Capture the cell that displays the provided text and extract its (X, Y) central coordinate. 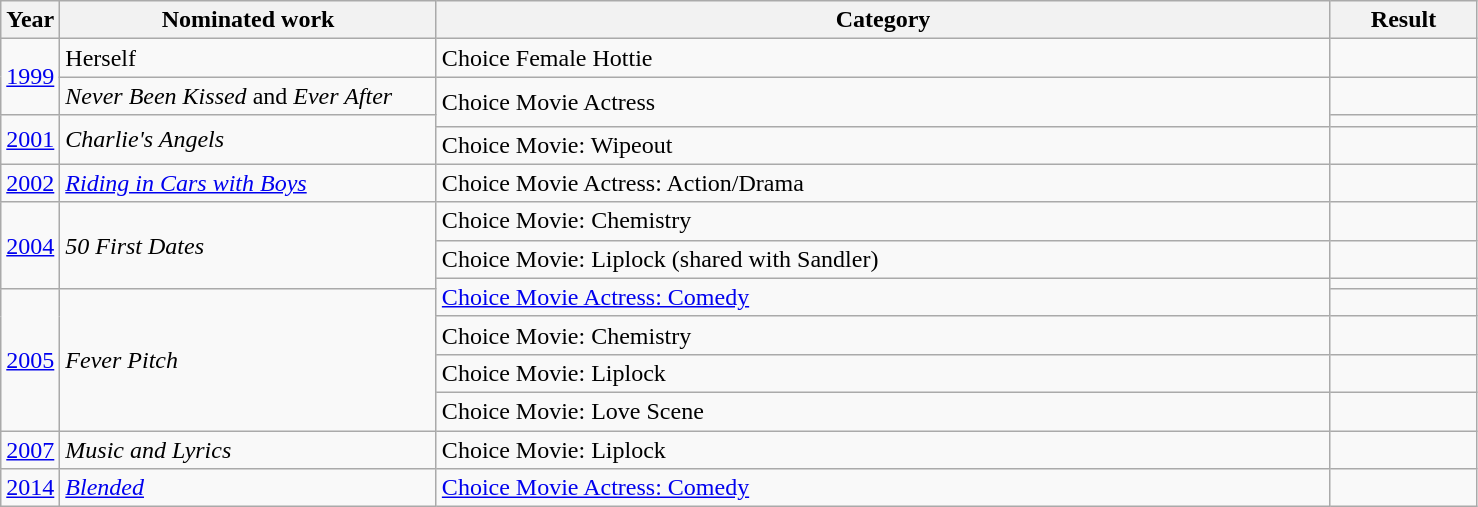
Nominated work (248, 20)
Herself (248, 58)
Choice Movie Actress: Action/Drama (882, 183)
Choice Movie: Wipeout (882, 145)
2001 (30, 140)
Choice Movie: Liplock (shared with Sandler) (882, 259)
2014 (30, 488)
Choice Female Hottie (882, 58)
Fever Pitch (248, 360)
2005 (30, 360)
Charlie's Angels (248, 140)
Category (882, 20)
2002 (30, 183)
2007 (30, 449)
Never Been Kissed and Ever After (248, 96)
1999 (30, 77)
2004 (30, 246)
Music and Lyrics (248, 449)
Year (30, 20)
Riding in Cars with Boys (248, 183)
Blended (248, 488)
Result (1404, 20)
Choice Movie Actress (882, 102)
50 First Dates (248, 246)
Choice Movie: Love Scene (882, 411)
